Pinpoint the cell where the given text exists, returning its [x, y] midpoint coordinate. 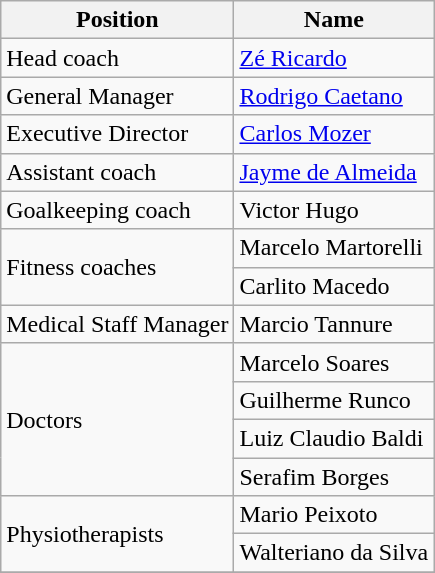
Zé Ricardo [334, 58]
Rodrigo Caetano [334, 96]
Carlos Mozer [334, 134]
Name [334, 20]
Walteriano da Silva [334, 553]
Physiotherapists [118, 534]
Marcelo Martorelli [334, 248]
Victor Hugo [334, 210]
Marcio Tannure [334, 324]
Marcelo Soares [334, 362]
General Manager [118, 96]
Head coach [118, 58]
Mario Peixoto [334, 515]
Goalkeeping coach [118, 210]
Luiz Claudio Baldi [334, 438]
Jayme de Almeida [334, 172]
Fitness coaches [118, 267]
Position [118, 20]
Medical Staff Manager [118, 324]
Serafim Borges [334, 477]
Guilherme Runco [334, 400]
Carlito Macedo [334, 286]
Doctors [118, 419]
Assistant coach [118, 172]
Executive Director [118, 134]
